Return [x, y] of the center of cell containing provided text 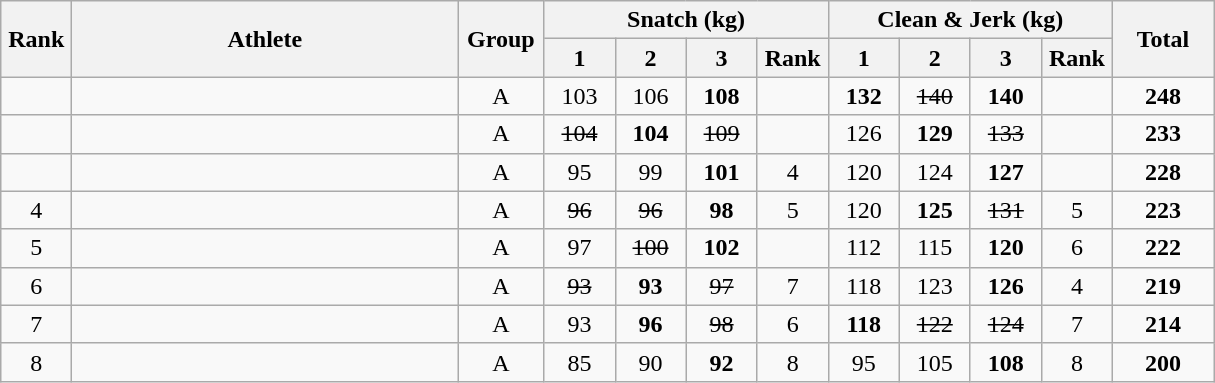
133 [1006, 134]
200 [1162, 362]
123 [934, 286]
223 [1162, 210]
106 [650, 96]
222 [1162, 248]
Total [1162, 39]
233 [1162, 134]
85 [580, 362]
228 [1162, 172]
131 [1006, 210]
214 [1162, 324]
122 [934, 324]
109 [722, 134]
90 [650, 362]
Clean & Jerk (kg) [970, 20]
248 [1162, 96]
Athlete [265, 39]
92 [722, 362]
105 [934, 362]
101 [722, 172]
115 [934, 248]
129 [934, 134]
132 [864, 96]
127 [1006, 172]
Snatch (kg) [686, 20]
102 [722, 248]
Group [501, 39]
100 [650, 248]
112 [864, 248]
125 [934, 210]
103 [580, 96]
219 [1162, 286]
99 [650, 172]
